From the cell containing the given text, extract its center point as [x, y] coordinate. 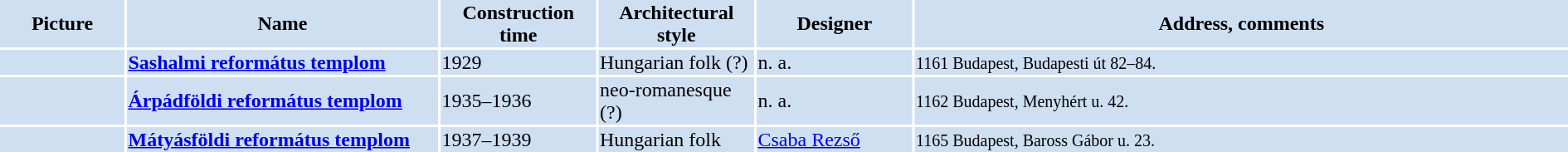
Architectural style [677, 23]
Árpádföldi református templom [282, 101]
Hungarian folk (?) [677, 62]
neo-romanesque (?) [677, 101]
Construction time [519, 23]
1161 Budapest, Budapesti út 82–84. [1241, 62]
Sashalmi református templom [282, 62]
Address, comments [1241, 23]
1937–1939 [519, 140]
Mátyásföldi református templom [282, 140]
1929 [519, 62]
Picture [62, 23]
Csaba Rezső [835, 140]
1935–1936 [519, 101]
Hungarian folk [677, 140]
Designer [835, 23]
1165 Budapest, Baross Gábor u. 23. [1241, 140]
1162 Budapest, Menyhért u. 42. [1241, 101]
Name [282, 23]
